For the text-containing cell, return its midpoint in (X, Y) coordinate format. 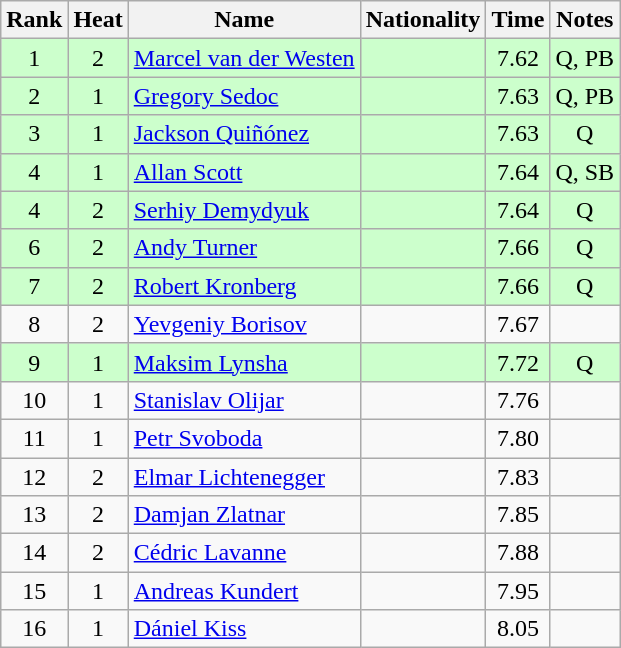
Notes (585, 20)
Rank (34, 20)
13 (34, 515)
Time (518, 20)
Andy Turner (244, 248)
Heat (98, 20)
Petr Svoboda (244, 438)
7.85 (518, 515)
7.88 (518, 553)
7.62 (518, 58)
8 (34, 324)
11 (34, 438)
Robert Kronberg (244, 286)
7.80 (518, 438)
7.95 (518, 591)
Nationality (423, 20)
9 (34, 362)
3 (34, 134)
Andreas Kundert (244, 591)
Serhiy Demydyuk (244, 210)
Q, SB (585, 172)
7.76 (518, 400)
8.05 (518, 629)
Yevgeniy Borisov (244, 324)
Dániel Kiss (244, 629)
7.83 (518, 477)
Damjan Zlatnar (244, 515)
Allan Scott (244, 172)
10 (34, 400)
Maksim Lynsha (244, 362)
15 (34, 591)
12 (34, 477)
7.72 (518, 362)
Marcel van der Westen (244, 58)
Name (244, 20)
Cédric Lavanne (244, 553)
16 (34, 629)
Jackson Quiñónez (244, 134)
Stanislav Olijar (244, 400)
Elmar Lichtenegger (244, 477)
6 (34, 248)
7.67 (518, 324)
14 (34, 553)
7 (34, 286)
Gregory Sedoc (244, 96)
